From the cell containing the given text, extract its center point as (x, y) coordinate. 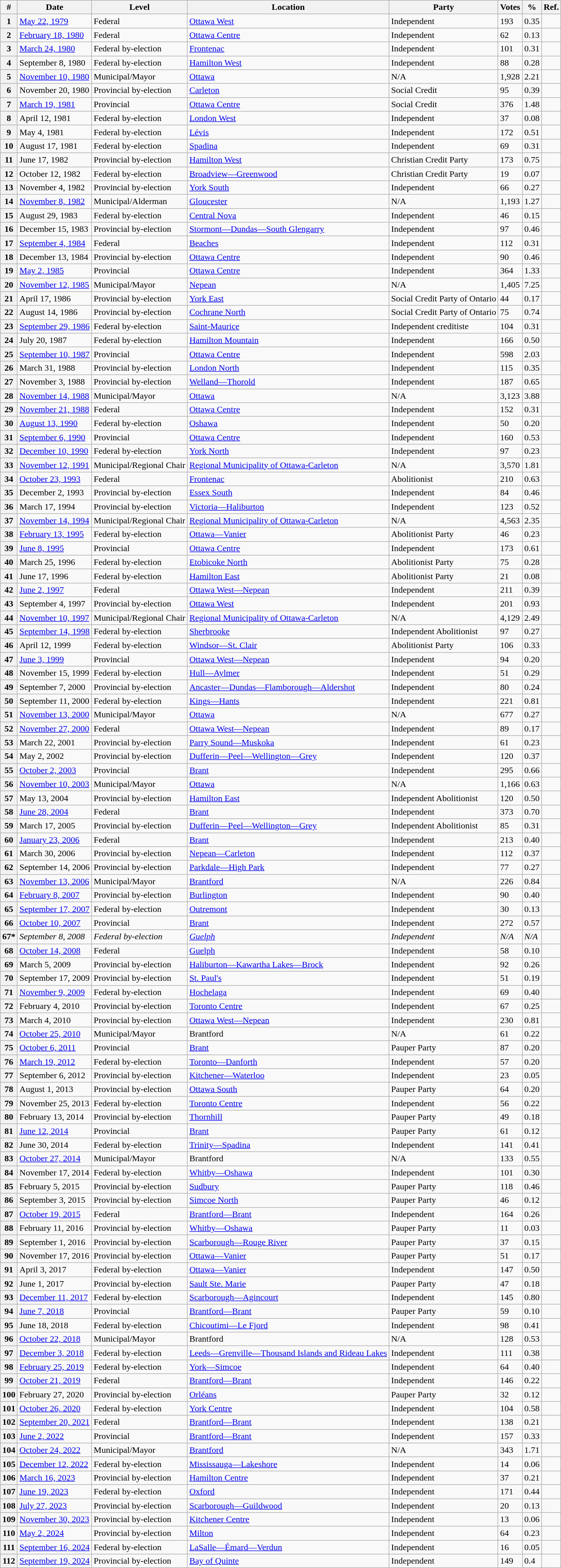
June 19, 2023 (55, 1491)
September 6, 2012 (55, 1076)
9 (9, 132)
York North (288, 451)
November 12, 1985 (55, 285)
221 (510, 701)
Kings—Hants (288, 701)
0.30 (532, 1173)
38 (9, 534)
0.75 (532, 160)
November 4, 1982 (55, 188)
February 13, 2014 (55, 1117)
December 13, 1984 (55, 257)
7.25 (532, 285)
1.33 (532, 271)
0.25 (532, 1006)
York—Simcoe (288, 1367)
LaSalle—Émard—Verdun (288, 1547)
September 4, 1997 (55, 604)
164 (510, 1214)
96 (9, 1339)
Milton (288, 1533)
March 17, 1994 (55, 507)
June 28, 2004 (55, 812)
26 (9, 368)
Thornhill (288, 1117)
0.07 (532, 174)
Ottawa South (288, 1089)
4,563 (510, 520)
December 11, 2017 (55, 1298)
September 7, 2000 (55, 687)
0.84 (532, 881)
November 14, 1994 (55, 520)
August 1, 2013 (55, 1089)
Parry Sound—Muskoka (288, 742)
35 (9, 493)
December 3, 2018 (55, 1353)
Oxford (288, 1491)
25 (9, 354)
June 8, 1995 (55, 548)
November 30, 2023 (55, 1520)
June 17, 1982 (55, 160)
March 17, 2005 (55, 826)
1 (9, 21)
1,928 (510, 77)
June 18, 2018 (55, 1325)
100 (9, 1395)
September 8, 1980 (55, 63)
677 (510, 715)
June 2, 1997 (55, 590)
187 (510, 382)
# (9, 7)
Sault Ste. Marie (288, 1283)
Windsor—St. Clair (288, 645)
Victoria—Haliburton (288, 507)
Trinity—Spadina (288, 1145)
343 (510, 1450)
201 (510, 604)
0.74 (532, 312)
65 (9, 909)
0.29 (532, 673)
May 13, 2004 (55, 798)
72 (9, 1006)
230 (510, 1020)
October 24, 2022 (55, 1450)
Hochelaga (288, 992)
May 4, 1981 (55, 132)
102 (9, 1422)
41 (9, 576)
Stormont—Dundas—South Glengarry (288, 229)
April 17, 1986 (55, 299)
July 27, 2023 (55, 1506)
0.93 (532, 604)
Parkdale—High Park (288, 867)
24 (9, 340)
0.38 (532, 1353)
598 (510, 354)
September 10, 1987 (55, 354)
Ancaster—Dundas—Flamborough—Aldershot (288, 687)
63 (9, 881)
2 (9, 35)
March 25, 1996 (55, 562)
115 (510, 368)
0.58 (532, 1408)
3,123 (510, 395)
Orléans (288, 1395)
November 12, 1991 (55, 465)
78 (9, 1089)
86 (9, 1200)
February 4, 2010 (55, 1006)
Haliburton—Kawartha Lakes—Brock (288, 964)
83 (9, 1159)
103 (9, 1436)
November 17, 2014 (55, 1173)
February 25, 2019 (55, 1367)
42 (9, 590)
Votes (510, 7)
December 15, 1983 (55, 229)
81 (9, 1131)
August 29, 1983 (55, 215)
67* (9, 937)
0.44 (532, 1491)
45 (9, 632)
June 1, 2017 (55, 1283)
2.35 (532, 520)
June 2, 2022 (55, 1436)
October 19, 2015 (55, 1214)
Municipal/Alderman (140, 202)
0.19 (532, 978)
September 17, 2007 (55, 909)
73 (9, 1020)
November 21, 1988 (55, 410)
November 20, 1980 (55, 90)
295 (510, 770)
September 4, 1984 (55, 243)
March 5, 2009 (55, 964)
February 5, 2015 (55, 1186)
March 30, 2006 (55, 854)
June 17, 1996 (55, 576)
% (532, 7)
September 16, 2024 (55, 1547)
1,405 (510, 285)
15 (9, 215)
146 (510, 1381)
November 13, 2000 (55, 715)
0.03 (532, 1228)
June 7, 2018 (55, 1311)
May 2, 1985 (55, 271)
27 (9, 382)
London West (288, 118)
February 13, 1995 (55, 534)
November 10, 2003 (55, 784)
May 2, 2002 (55, 756)
22 (9, 312)
91 (9, 1269)
145 (510, 1298)
Kitchener—Waterloo (288, 1076)
Nepean (288, 285)
May 2, 2024 (55, 1533)
48 (9, 673)
Gloucester (288, 202)
March 24, 1980 (55, 49)
123 (510, 507)
Abolitionist (443, 479)
0.80 (532, 1298)
March 4, 2010 (55, 1020)
3 (9, 49)
12 (9, 174)
18 (9, 257)
March 31, 1988 (55, 368)
0.52 (532, 507)
Level (140, 7)
364 (510, 271)
Sudbury (288, 1186)
Hull—Aylmer (288, 673)
2.21 (532, 77)
193 (510, 21)
April 12, 1981 (55, 118)
Hamilton Centre (288, 1478)
74 (9, 1034)
November 3, 1988 (55, 382)
152 (510, 410)
4 (9, 63)
110 (9, 1533)
Location (288, 7)
Central Nova (288, 215)
August 17, 1981 (55, 146)
January 23, 2006 (55, 839)
Ref. (551, 7)
October 25, 2010 (55, 1034)
17 (9, 243)
82 (9, 1145)
0.66 (532, 770)
0.24 (532, 687)
10 (9, 146)
1,193 (510, 202)
Oshawa (288, 424)
November 17, 2016 (55, 1256)
October 14, 2008 (55, 951)
December 12, 2022 (55, 1464)
June 3, 1999 (55, 659)
1.71 (532, 1450)
Party (443, 7)
November 15, 1999 (55, 673)
Scarborough—Agincourt (288, 1298)
0.4 (532, 1561)
Saint-Maurice (288, 326)
107 (9, 1491)
April 12, 1999 (55, 645)
March 16, 2023 (55, 1478)
Leeds—Grenville—Thousand Islands and Rideau Lakes (288, 1353)
3.88 (532, 395)
Essex South (288, 493)
October 22, 2018 (55, 1339)
York East (288, 299)
October 12, 1982 (55, 174)
Scarborough—Rouge River (288, 1242)
Lévis (288, 132)
71 (9, 992)
1.48 (532, 104)
September 17, 2009 (55, 978)
3,570 (510, 465)
Toronto—Danforth (288, 1062)
67 (510, 1006)
108 (9, 1506)
Carleton (288, 90)
October 2, 2003 (55, 770)
September 8, 2008 (55, 937)
Bay of Quinte (288, 1561)
0.55 (532, 1159)
39 (9, 548)
Scarborough—Guildwood (288, 1506)
November 13, 2006 (55, 881)
December 10, 1990 (55, 451)
68 (9, 951)
February 8, 2007 (55, 895)
October 27, 2014 (55, 1159)
4,129 (510, 618)
118 (510, 1186)
28 (9, 395)
53 (9, 742)
0.70 (532, 812)
54 (9, 756)
November 8, 1982 (55, 202)
St. Paul's (288, 978)
Etobicoke North (288, 562)
1.81 (532, 465)
September 14, 2006 (55, 867)
5 (9, 77)
March 19, 1981 (55, 104)
September 3, 2015 (55, 1200)
June 30, 2014 (55, 1145)
September 6, 1990 (55, 437)
141 (510, 1145)
October 21, 2019 (55, 1381)
226 (510, 881)
August 13, 1990 (55, 424)
York Centre (288, 1408)
128 (510, 1339)
0.65 (532, 382)
138 (510, 1422)
Chicoutimi—Le Fjord (288, 1325)
147 (510, 1269)
May 22, 1979 (55, 21)
Burlington (288, 895)
March 22, 2001 (55, 742)
October 10, 2007 (55, 923)
36 (9, 507)
Nepean—Carleton (288, 854)
August 14, 1986 (55, 312)
172 (510, 132)
29 (9, 410)
2.49 (532, 618)
September 20, 2021 (55, 1422)
31 (9, 437)
February 11, 2016 (55, 1228)
8 (9, 118)
2.03 (532, 354)
34 (9, 479)
79 (9, 1103)
Broadview—Greenwood (288, 174)
105 (9, 1464)
157 (510, 1436)
160 (510, 437)
October 6, 2011 (55, 1048)
Sherbrooke (288, 632)
52 (9, 729)
272 (510, 923)
211 (510, 590)
March 19, 2012 (55, 1062)
April 3, 2017 (55, 1269)
6 (9, 90)
February 27, 2020 (55, 1395)
York South (288, 188)
June 12, 2014 (55, 1131)
Kitchener Centre (288, 1520)
171 (510, 1491)
Welland—Thorold (288, 382)
Simcoe North (288, 1200)
7 (9, 104)
September 14, 1998 (55, 632)
November 27, 2000 (55, 729)
Hamilton Mountain (288, 340)
November 9, 2009 (55, 992)
70 (9, 978)
London North (288, 368)
373 (510, 812)
76 (9, 1062)
60 (9, 839)
43 (9, 604)
1.27 (532, 202)
0.51 (532, 132)
93 (9, 1298)
Mississauga—Lakeshore (288, 1464)
1,166 (510, 784)
Date (55, 7)
September 1, 2016 (55, 1242)
99 (9, 1381)
Spadina (288, 146)
November 10, 1980 (55, 77)
213 (510, 839)
Cochrane North (288, 312)
November 25, 2013 (55, 1103)
September 29, 1986 (55, 326)
July 20, 1987 (55, 340)
0.61 (532, 548)
September 11, 2000 (55, 701)
November 10, 1997 (55, 618)
October 23, 1993 (55, 479)
Outremont (288, 909)
February 18, 1980 (55, 35)
0.57 (532, 923)
376 (510, 104)
December 2, 1993 (55, 493)
210 (510, 479)
133 (510, 1159)
40 (9, 562)
Independent creditiste (443, 326)
September 19, 2024 (55, 1561)
55 (9, 770)
Beaches (288, 243)
November 14, 1988 (55, 395)
109 (9, 1520)
October 26, 2020 (55, 1408)
166 (510, 340)
33 (9, 465)
149 (510, 1561)
